Identify which cell holds the provided text, then report its (X, Y) central coordinate. 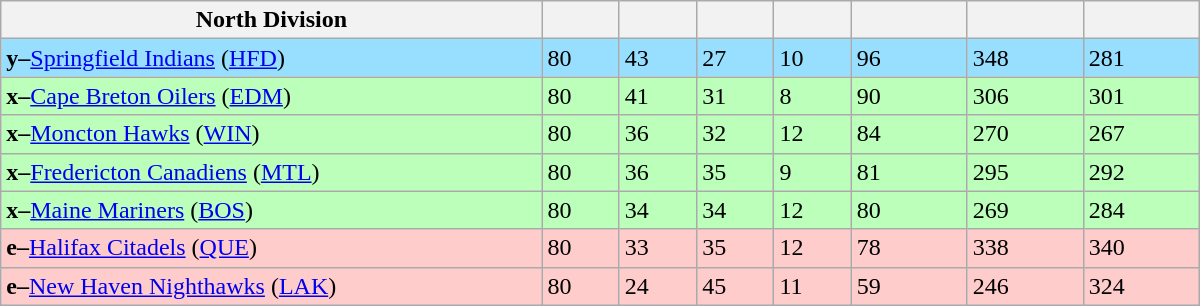
x–Fredericton Canadiens (MTL) (272, 172)
e–Halifax Citadels (QUE) (272, 248)
281 (1141, 58)
90 (909, 96)
338 (1025, 248)
78 (909, 248)
e–New Haven Nighthawks (LAK) (272, 286)
306 (1025, 96)
32 (736, 134)
84 (909, 134)
31 (736, 96)
292 (1141, 172)
284 (1141, 210)
24 (658, 286)
81 (909, 172)
8 (812, 96)
295 (1025, 172)
x–Moncton Hawks (WIN) (272, 134)
340 (1141, 248)
270 (1025, 134)
59 (909, 286)
x–Maine Mariners (BOS) (272, 210)
267 (1141, 134)
33 (658, 248)
41 (658, 96)
348 (1025, 58)
x–Cape Breton Oilers (EDM) (272, 96)
246 (1025, 286)
27 (736, 58)
96 (909, 58)
North Division (272, 20)
269 (1025, 210)
10 (812, 58)
324 (1141, 286)
y–Springfield Indians (HFD) (272, 58)
301 (1141, 96)
43 (658, 58)
45 (736, 286)
11 (812, 286)
9 (812, 172)
